Locate the cell with the specified text and output its [X, Y] center coordinate. 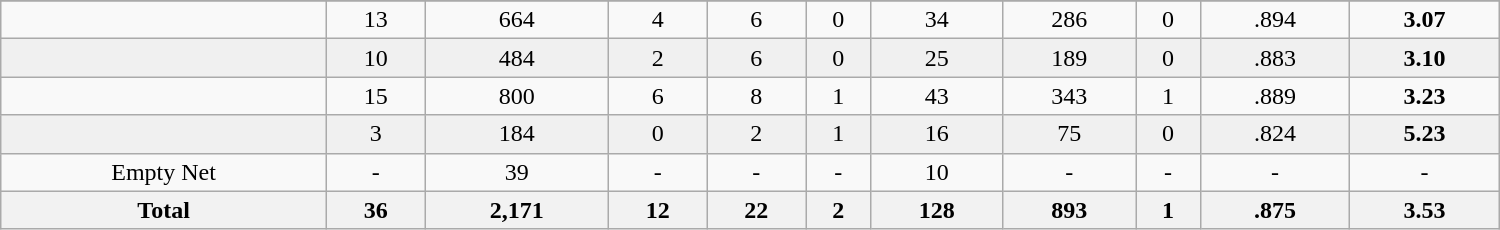
3 [376, 134]
.889 [1274, 96]
39 [516, 172]
Total [164, 210]
15 [376, 96]
34 [937, 20]
.894 [1274, 20]
.824 [1274, 134]
343 [1069, 96]
893 [1069, 210]
.883 [1274, 58]
184 [516, 134]
4 [658, 20]
286 [1069, 20]
2,171 [516, 210]
16 [937, 134]
484 [516, 58]
Empty Net [164, 172]
800 [516, 96]
.875 [1274, 210]
75 [1069, 134]
3.23 [1424, 96]
8 [756, 96]
3.07 [1424, 20]
5.23 [1424, 134]
13 [376, 20]
12 [658, 210]
25 [937, 58]
3.53 [1424, 210]
36 [376, 210]
3.10 [1424, 58]
22 [756, 210]
43 [937, 96]
189 [1069, 58]
128 [937, 210]
664 [516, 20]
